Output the (x, y) coordinate of the center of the cell containing the given text.  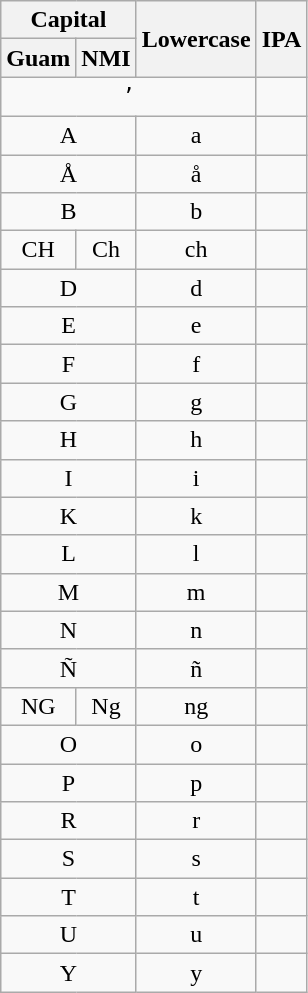
Ng (106, 706)
P (68, 783)
N (68, 630)
K (68, 516)
a (196, 135)
M (68, 592)
G (68, 402)
D (68, 288)
d (196, 288)
ʼ (128, 97)
Y (68, 973)
ng (196, 706)
E (68, 326)
u (196, 935)
Lowercase (196, 39)
A (68, 135)
h (196, 440)
U (68, 935)
n (196, 630)
l (196, 554)
ñ (196, 668)
Ch (106, 250)
i (196, 478)
å (196, 173)
B (68, 212)
m (196, 592)
H (68, 440)
Capital (68, 20)
L (68, 554)
NG (38, 706)
O (68, 744)
b (196, 212)
F (68, 364)
ch (196, 250)
t (196, 897)
I (68, 478)
R (68, 821)
CH (38, 250)
NMI (106, 58)
T (68, 897)
o (196, 744)
Å (68, 173)
IPA (282, 39)
S (68, 859)
g (196, 402)
Ñ (68, 668)
y (196, 973)
k (196, 516)
f (196, 364)
s (196, 859)
Guam (38, 58)
e (196, 326)
r (196, 821)
p (196, 783)
